Locate the cell with the specified text and output its (X, Y) center coordinate. 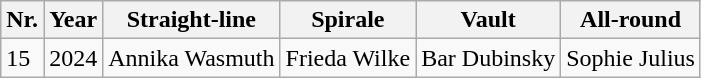
Year (74, 20)
Spirale (348, 20)
Nr. (22, 20)
All-round (631, 20)
15 (22, 58)
Bar Dubinsky (488, 58)
2024 (74, 58)
Annika Wasmuth (192, 58)
Sophie Julius (631, 58)
Frieda Wilke (348, 58)
Vault (488, 20)
Straight-line (192, 20)
